Output the [x, y] coordinate of the center of the cell containing the given text.  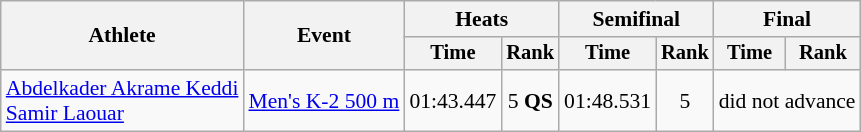
Semifinal [636, 19]
Final [788, 19]
5 QS [530, 100]
5 [685, 100]
Men's K-2 500 m [324, 100]
Event [324, 36]
Abdelkader Akrame KeddiSamir Laouar [122, 100]
01:43.447 [452, 100]
Heats [482, 19]
did not advance [788, 100]
Athlete [122, 36]
01:48.531 [608, 100]
